Return [X, Y] of the center of cell containing provided text 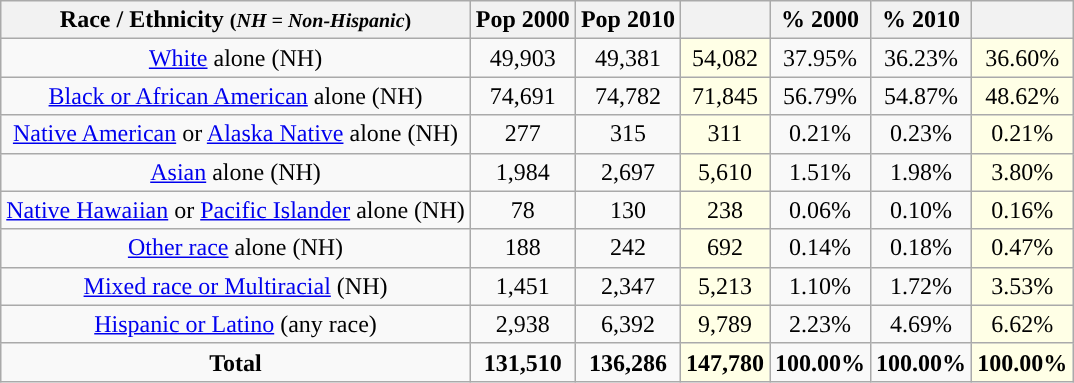
5,213 [724, 286]
Pop 2010 [628, 20]
2,938 [522, 324]
Native Hawaiian or Pacific Islander alone (NH) [236, 210]
130 [628, 210]
2.23% [820, 324]
1.72% [922, 286]
2,347 [628, 286]
0.06% [820, 210]
5,610 [724, 172]
3.80% [1022, 172]
78 [522, 210]
1,984 [522, 172]
Native American or Alaska Native alone (NH) [236, 134]
48.62% [1022, 96]
692 [724, 248]
74,691 [522, 96]
54.87% [922, 96]
% 2010 [922, 20]
3.53% [1022, 286]
Race / Ethnicity (NH = Non-Hispanic) [236, 20]
315 [628, 134]
0.23% [922, 134]
0.47% [1022, 248]
0.14% [820, 248]
74,782 [628, 96]
1.10% [820, 286]
Pop 2000 [522, 20]
6,392 [628, 324]
1,451 [522, 286]
4.69% [922, 324]
Asian alone (NH) [236, 172]
147,780 [724, 362]
White alone (NH) [236, 58]
71,845 [724, 96]
2,697 [628, 172]
277 [522, 134]
Mixed race or Multiracial (NH) [236, 286]
188 [522, 248]
37.95% [820, 58]
0.10% [922, 210]
Black or African American alone (NH) [236, 96]
% 2000 [820, 20]
311 [724, 134]
49,903 [522, 58]
1.51% [820, 172]
Hispanic or Latino (any race) [236, 324]
56.79% [820, 96]
6.62% [1022, 324]
Total [236, 362]
0.16% [1022, 210]
Other race alone (NH) [236, 248]
36.60% [1022, 58]
36.23% [922, 58]
238 [724, 210]
1.98% [922, 172]
9,789 [724, 324]
54,082 [724, 58]
242 [628, 248]
136,286 [628, 362]
131,510 [522, 362]
0.18% [922, 248]
49,381 [628, 58]
